Locate the cell with the specified text and output its [x, y] center coordinate. 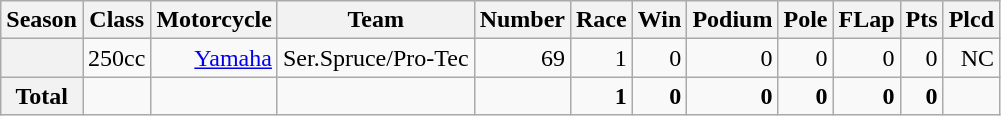
69 [522, 58]
FLap [866, 20]
Class [116, 20]
Season [42, 20]
Team [376, 20]
Pole [806, 20]
Win [660, 20]
Total [42, 96]
Pts [922, 20]
Ser.Spruce/Pro-Tec [376, 58]
Podium [732, 20]
Race [601, 20]
Plcd [971, 20]
Motorcycle [214, 20]
250cc [116, 58]
Yamaha [214, 58]
NC [971, 58]
Number [522, 20]
